Determine the [x, y] coordinate at the center of the cell enclosing the given text.  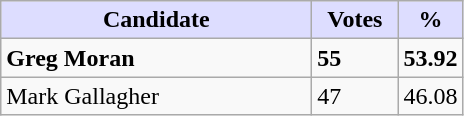
Greg Moran [156, 58]
47 [355, 96]
46.08 [430, 96]
Mark Gallagher [156, 96]
% [430, 20]
55 [355, 58]
Candidate [156, 20]
Votes [355, 20]
53.92 [430, 58]
